Locate the cell with the specified text and output its [x, y] center coordinate. 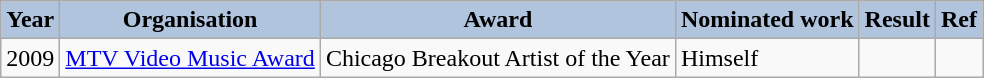
Result [897, 20]
Year [30, 20]
2009 [30, 58]
Organisation [190, 20]
Ref [958, 20]
Chicago Breakout Artist of the Year [498, 58]
Nominated work [767, 20]
Award [498, 20]
MTV Video Music Award [190, 58]
Himself [767, 58]
